Output the (X, Y) coordinate of the center of the cell containing the given text.  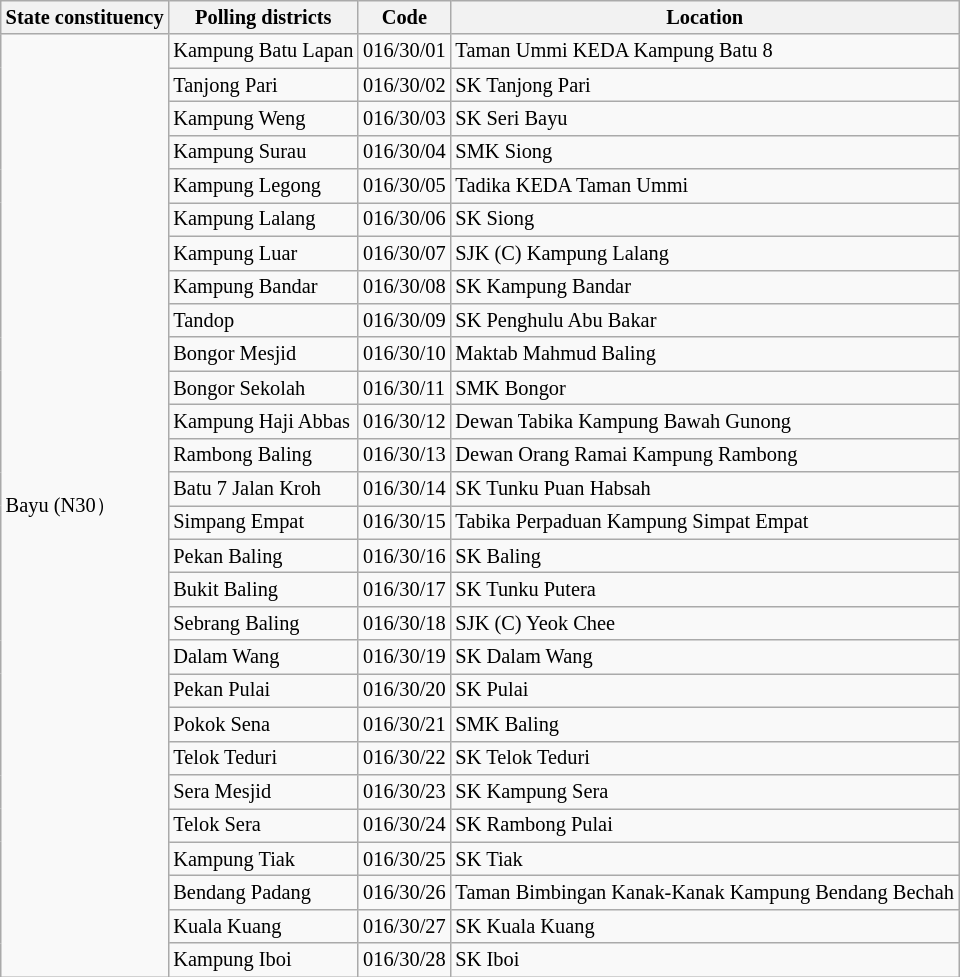
SK Seri Bayu (705, 118)
Taman Bimbingan Kanak-Kanak Kampung Bendang Bechah (705, 892)
Pekan Pulai (263, 690)
SK Siong (705, 219)
016/30/20 (404, 690)
Bendang Padang (263, 892)
Kampung Lalang (263, 219)
SK Dalam Wang (705, 657)
Kampung Legong (263, 186)
SK Telok Teduri (705, 758)
Pekan Baling (263, 556)
SK Tiak (705, 859)
Bayu (N30） (85, 505)
016/30/01 (404, 51)
016/30/06 (404, 219)
016/30/03 (404, 118)
016/30/13 (404, 455)
SMK Bongor (705, 388)
016/30/28 (404, 960)
Batu 7 Jalan Kroh (263, 489)
SK Kuala Kuang (705, 926)
016/30/02 (404, 85)
Telok Teduri (263, 758)
Kampung Surau (263, 152)
Rambong Baling (263, 455)
Maktab Mahmud Baling (705, 354)
Kampung Haji Abbas (263, 421)
016/30/21 (404, 724)
SK Pulai (705, 690)
SJK (C) Yeok Chee (705, 623)
Polling districts (263, 17)
016/30/14 (404, 489)
SK Iboi (705, 960)
016/30/09 (404, 320)
Bongor Mesjid (263, 354)
016/30/24 (404, 825)
016/30/16 (404, 556)
SMK Siong (705, 152)
Kampung Weng (263, 118)
Location (705, 17)
016/30/08 (404, 287)
016/30/23 (404, 791)
Sera Mesjid (263, 791)
SK Tanjong Pari (705, 85)
State constituency (85, 17)
SK Baling (705, 556)
Code (404, 17)
SK Rambong Pulai (705, 825)
Dewan Orang Ramai Kampung Rambong (705, 455)
Pokok Sena (263, 724)
016/30/11 (404, 388)
Telok Sera (263, 825)
Kampung Iboi (263, 960)
Bukit Baling (263, 589)
Tanjong Pari (263, 85)
SK Tunku Putera (705, 589)
Dalam Wang (263, 657)
Kampung Luar (263, 253)
016/30/04 (404, 152)
016/30/07 (404, 253)
SK Penghulu Abu Bakar (705, 320)
016/30/22 (404, 758)
SJK (C) Kampung Lalang (705, 253)
Tadika KEDA Taman Ummi (705, 186)
016/30/18 (404, 623)
Kuala Kuang (263, 926)
Tabika Perpaduan Kampung Simpat Empat (705, 522)
016/30/25 (404, 859)
Tandop (263, 320)
016/30/10 (404, 354)
Kampung Batu Lapan (263, 51)
016/30/17 (404, 589)
016/30/19 (404, 657)
SK Kampung Sera (705, 791)
SMK Baling (705, 724)
Simpang Empat (263, 522)
016/30/27 (404, 926)
Kampung Bandar (263, 287)
016/30/15 (404, 522)
016/30/05 (404, 186)
Taman Ummi KEDA Kampung Batu 8 (705, 51)
SK Tunku Puan Habsah (705, 489)
Sebrang Baling (263, 623)
SK Kampung Bandar (705, 287)
016/30/12 (404, 421)
Kampung Tiak (263, 859)
Bongor Sekolah (263, 388)
Dewan Tabika Kampung Bawah Gunong (705, 421)
016/30/26 (404, 892)
